Determine the (x, y) coordinate at the center of the cell enclosing the given text.  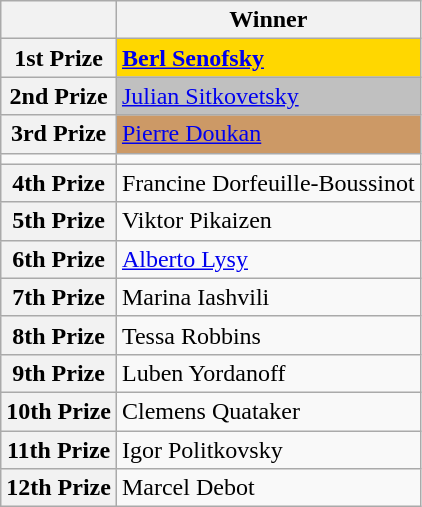
9th Prize (59, 373)
4th Prize (59, 183)
3rd Prize (59, 134)
11th Prize (59, 449)
1st Prize (59, 58)
12th Prize (59, 488)
Marcel Debot (268, 488)
Pierre Doukan (268, 134)
10th Prize (59, 411)
Tessa Robbins (268, 335)
Viktor Pikaizen (268, 221)
Francine Dorfeuille-Boussinot (268, 183)
7th Prize (59, 297)
Julian Sitkovetsky (268, 96)
8th Prize (59, 335)
5th Prize (59, 221)
Luben Yordanoff (268, 373)
Alberto Lysy (268, 259)
Igor Politkovsky (268, 449)
Clemens Quataker (268, 411)
2nd Prize (59, 96)
Marina Iashvili (268, 297)
Berl Senofsky (268, 58)
Winner (268, 20)
6th Prize (59, 259)
